Identify which cell holds the provided text, then report its (X, Y) central coordinate. 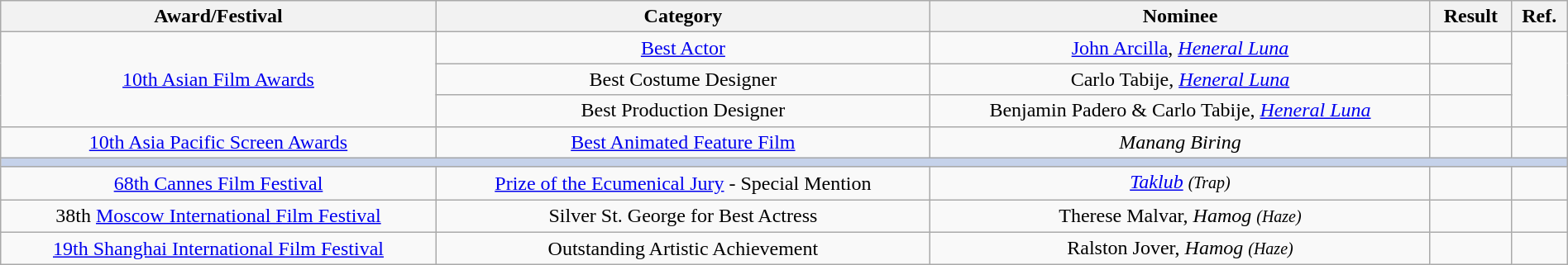
Nominee (1181, 17)
Ralston Jover, Hamog (Haze) (1181, 248)
John Arcilla, Heneral Luna (1181, 48)
Taklub (Trap) (1181, 183)
Silver St. George for Best Actress (683, 216)
68th Cannes Film Festival (218, 183)
Award/Festival (218, 17)
38th Moscow International Film Festival (218, 216)
10th Asia Pacific Screen Awards (218, 142)
Best Animated Feature Film (683, 142)
Best Actor (683, 48)
Benjamin Padero & Carlo Tabije, Heneral Luna (1181, 111)
Best Production Designer (683, 111)
Manang Biring (1181, 142)
Therese Malvar, Hamog (Haze) (1181, 216)
Best Costume Designer (683, 79)
Carlo Tabije, Heneral Luna (1181, 79)
19th Shanghai International Film Festival (218, 248)
Outstanding Artistic Achievement (683, 248)
Ref. (1539, 17)
10th Asian Film Awards (218, 79)
Prize of the Ecumenical Jury - Special Mention (683, 183)
Category (683, 17)
Result (1470, 17)
